Return the [X, Y] coordinate for the center point of the cell that contains the specified text.  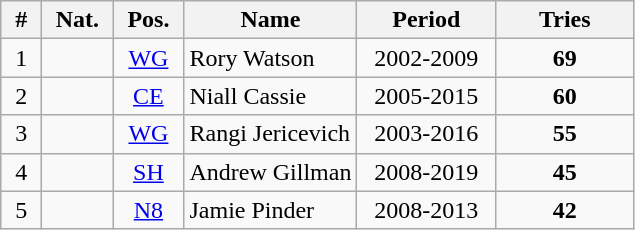
# [22, 20]
2002-2009 [426, 58]
Nat. [78, 20]
Pos. [148, 20]
69 [566, 58]
1 [22, 58]
2003-2016 [426, 134]
5 [22, 210]
2008-2013 [426, 210]
Period [426, 20]
2008-2019 [426, 172]
Rory Watson [270, 58]
SH [148, 172]
Name [270, 20]
55 [566, 134]
N8 [148, 210]
Andrew Gillman [270, 172]
2 [22, 96]
4 [22, 172]
Jamie Pinder [270, 210]
2005-2015 [426, 96]
Niall Cassie [270, 96]
Tries [566, 20]
3 [22, 134]
CE [148, 96]
42 [566, 210]
Rangi Jericevich [270, 134]
60 [566, 96]
45 [566, 172]
